Pinpoint the cell where the given text exists, returning its (X, Y) midpoint coordinate. 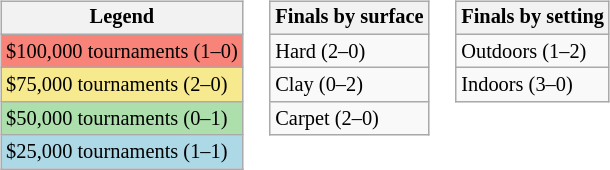
Indoors (3–0) (532, 85)
Carpet (2–0) (349, 119)
Finals by setting (532, 18)
$100,000 tournaments (1–0) (122, 51)
$50,000 tournaments (0–1) (122, 119)
$75,000 tournaments (2–0) (122, 85)
Outdoors (1–2) (532, 51)
Finals by surface (349, 18)
Hard (2–0) (349, 51)
Clay (0–2) (349, 85)
Legend (122, 18)
$25,000 tournaments (1–1) (122, 152)
